Extract the [x, y] coordinate from the center of the cell holding the provided text.  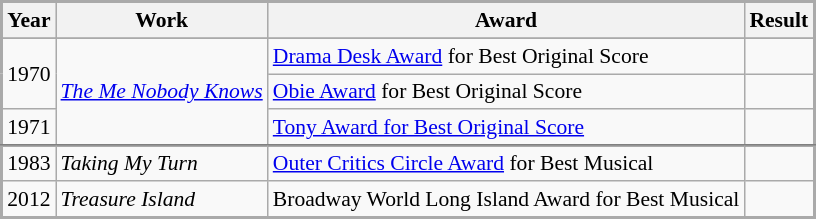
Treasure Island [162, 200]
Taking My Turn [162, 164]
1971 [29, 128]
1983 [29, 164]
Obie Award for Best Original Score [506, 92]
Award [506, 20]
Result [779, 20]
Year [29, 20]
1970 [29, 74]
Work [162, 20]
Outer Critics Circle Award for Best Musical [506, 164]
Drama Desk Award for Best Original Score [506, 56]
Broadway World Long Island Award for Best Musical [506, 200]
Tony Award for Best Original Score [506, 128]
The Me Nobody Knows [162, 92]
2012 [29, 200]
